Detect which cell encompasses the target text, then output its (x, y) center coordinate. 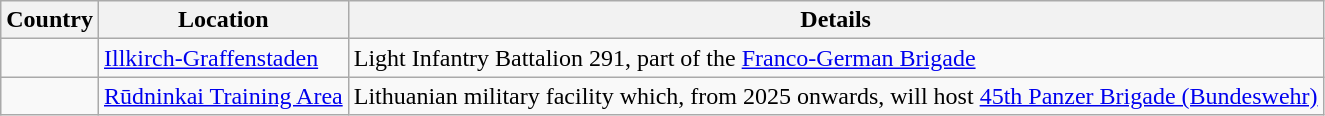
Illkirch-Graffenstaden (223, 58)
Light Infantry Battalion 291, part of the Franco-German Brigade (836, 58)
Rūdninkai Training Area (223, 96)
Location (223, 20)
Details (836, 20)
Lithuanian military facility which, from 2025 onwards, will host 45th Panzer Brigade (Bundeswehr) (836, 96)
Country (50, 20)
